Return [X, Y] of the center of cell containing provided text 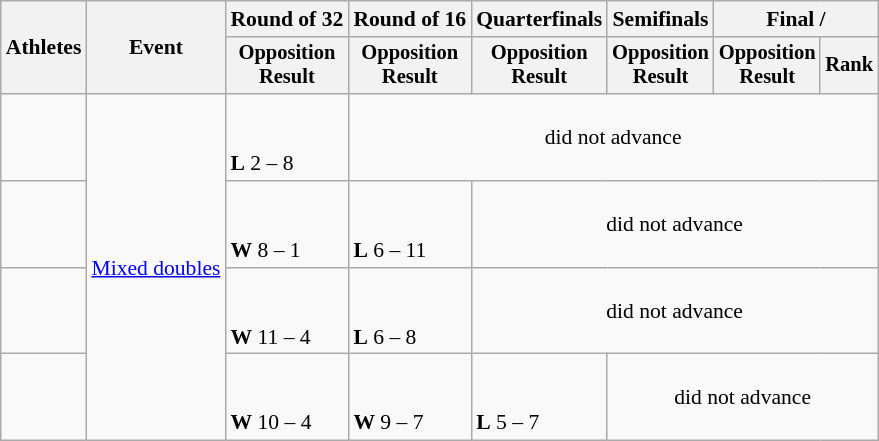
Round of 16 [410, 19]
L 2 – 8 [286, 138]
W 10 – 4 [286, 398]
L 6 – 8 [410, 312]
W 9 – 7 [410, 398]
Event [156, 48]
Final / [796, 19]
Rank [849, 66]
Mixed doubles [156, 267]
L 5 – 7 [539, 398]
Quarterfinals [539, 19]
L 6 – 11 [410, 224]
Athletes [44, 48]
Semifinals [660, 19]
W 11 – 4 [286, 312]
W 8 – 1 [286, 224]
Round of 32 [286, 19]
